Return the [X, Y] coordinate for the center point of the cell that contains the specified text.  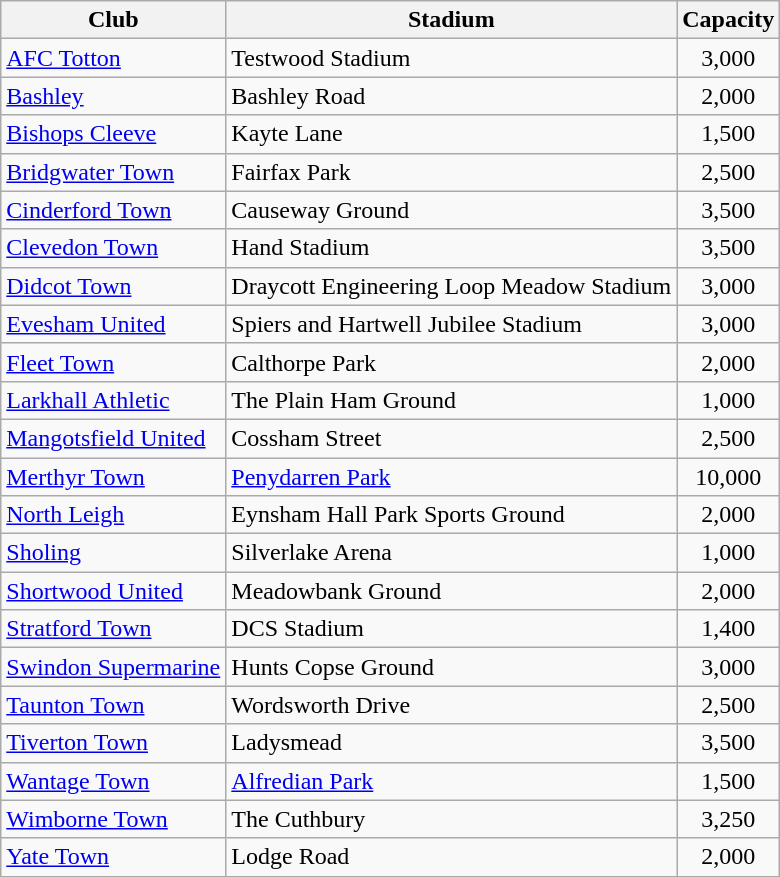
Clevedon Town [114, 248]
Sholing [114, 553]
Larkhall Athletic [114, 400]
Bashley Road [452, 96]
Bridgwater Town [114, 172]
Didcot Town [114, 286]
Evesham United [114, 324]
Capacity [728, 20]
Stadium [452, 20]
Kayte Lane [452, 134]
Lodge Road [452, 857]
Wantage Town [114, 781]
DCS Stadium [452, 629]
10,000 [728, 477]
Merthyr Town [114, 477]
Hand Stadium [452, 248]
1,400 [728, 629]
Bishops Cleeve [114, 134]
Spiers and Hartwell Jubilee Stadium [452, 324]
Cinderford Town [114, 210]
Causeway Ground [452, 210]
Silverlake Arena [452, 553]
Tiverton Town [114, 743]
Bashley [114, 96]
Draycott Engineering Loop Meadow Stadium [452, 286]
North Leigh [114, 515]
Shortwood United [114, 591]
Swindon Supermarine [114, 667]
Eynsham Hall Park Sports Ground [452, 515]
Fairfax Park [452, 172]
Ladysmead [452, 743]
Mangotsfield United [114, 438]
Penydarren Park [452, 477]
Taunton Town [114, 705]
Stratford Town [114, 629]
Alfredian Park [452, 781]
Hunts Copse Ground [452, 667]
Fleet Town [114, 362]
Cossham Street [452, 438]
Yate Town [114, 857]
AFC Totton [114, 58]
Testwood Stadium [452, 58]
Meadowbank Ground [452, 591]
Calthorpe Park [452, 362]
Wordsworth Drive [452, 705]
The Plain Ham Ground [452, 400]
The Cuthbury [452, 819]
Club [114, 20]
Wimborne Town [114, 819]
3,250 [728, 819]
